Extract the [X, Y] coordinate from the center of the cell holding the provided text.  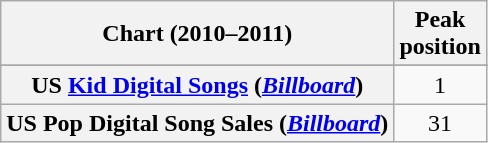
Chart (2010–2011) [198, 34]
31 [440, 123]
1 [440, 85]
US Kid Digital Songs (Billboard) [198, 85]
Peakposition [440, 34]
US Pop Digital Song Sales (Billboard) [198, 123]
